Detect which cell encompasses the target text, then output its (x, y) center coordinate. 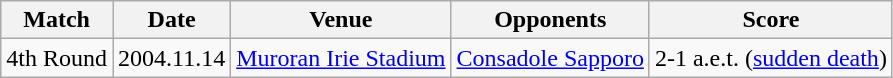
Consadole Sapporo (550, 58)
Score (770, 20)
Match (57, 20)
Opponents (550, 20)
Muroran Irie Stadium (341, 58)
2004.11.14 (171, 58)
Venue (341, 20)
4th Round (57, 58)
Date (171, 20)
2-1 a.e.t. (sudden death) (770, 58)
